Scan for the cell matching the given text and deliver its (X, Y) coordinate at center. 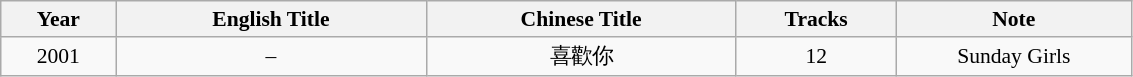
12 (816, 56)
– (271, 56)
2001 (58, 56)
Tracks (816, 19)
Sunday Girls (1014, 56)
Note (1014, 19)
English Title (271, 19)
喜歡你 (581, 56)
Chinese Title (581, 19)
Year (58, 19)
